Capture the cell that displays the provided text and extract its (X, Y) central coordinate. 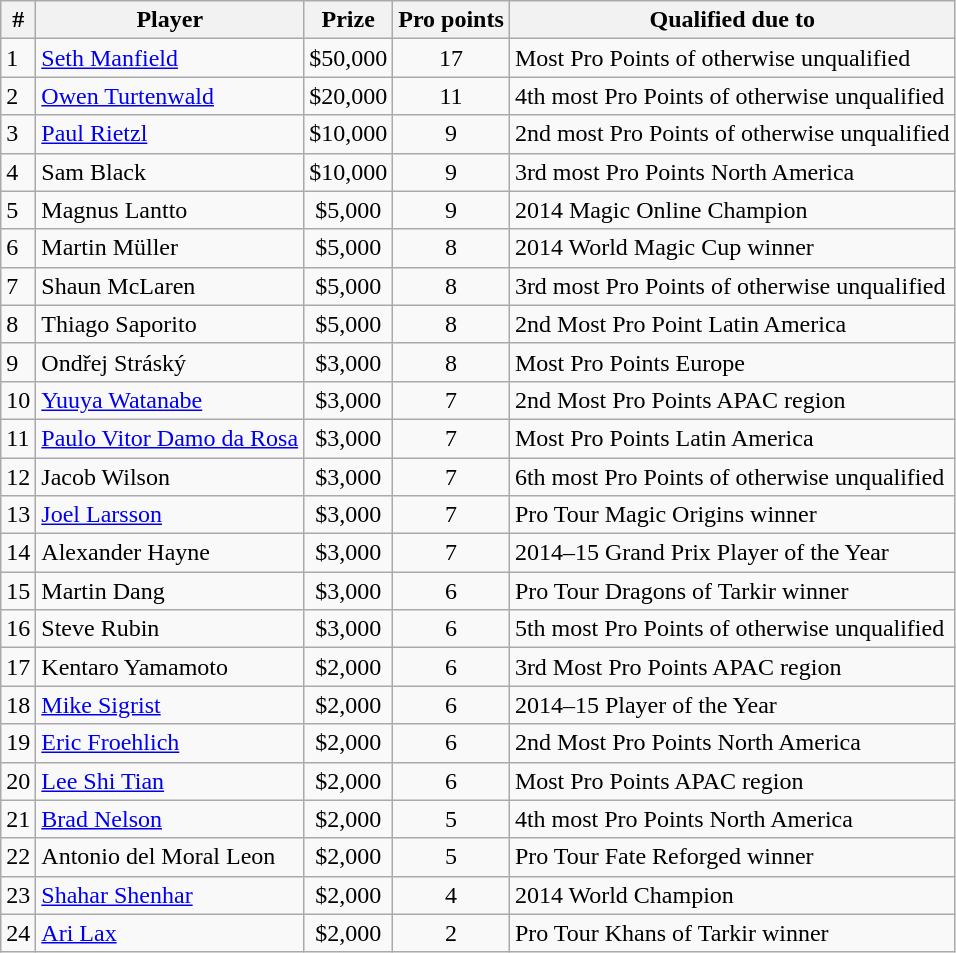
Prize (348, 20)
19 (18, 743)
2nd Most Pro Point Latin America (732, 324)
Ari Lax (170, 933)
Owen Turtenwald (170, 96)
Pro points (452, 20)
2nd most Pro Points of otherwise unqualified (732, 134)
2nd Most Pro Points APAC region (732, 400)
Sam Black (170, 172)
Mike Sigrist (170, 705)
Eric Froehlich (170, 743)
Paulo Vitor Damo da Rosa (170, 438)
Thiago Saporito (170, 324)
3rd Most Pro Points APAC region (732, 667)
23 (18, 895)
6th most Pro Points of otherwise unqualified (732, 477)
Most Pro Points of otherwise unqualified (732, 58)
24 (18, 933)
Player (170, 20)
$50,000 (348, 58)
Jacob Wilson (170, 477)
Kentaro Yamamoto (170, 667)
Shahar Shenhar (170, 895)
Steve Rubin (170, 629)
20 (18, 781)
Martin Dang (170, 591)
Alexander Hayne (170, 553)
14 (18, 553)
Antonio del Moral Leon (170, 857)
22 (18, 857)
Paul Rietzl (170, 134)
Martin Müller (170, 248)
Most Pro Points Latin America (732, 438)
Brad Nelson (170, 819)
3rd most Pro Points North America (732, 172)
15 (18, 591)
16 (18, 629)
Joel Larsson (170, 515)
Pro Tour Magic Origins winner (732, 515)
2014–15 Grand Prix Player of the Year (732, 553)
4th most Pro Points of otherwise unqualified (732, 96)
Magnus Lantto (170, 210)
# (18, 20)
Lee Shi Tian (170, 781)
2014 World Magic Cup winner (732, 248)
Shaun McLaren (170, 286)
Pro Tour Khans of Tarkir winner (732, 933)
Yuuya Watanabe (170, 400)
5th most Pro Points of otherwise unqualified (732, 629)
Pro Tour Dragons of Tarkir winner (732, 591)
2014 World Champion (732, 895)
12 (18, 477)
3 (18, 134)
4th most Pro Points North America (732, 819)
10 (18, 400)
3rd most Pro Points of otherwise unqualified (732, 286)
2014 Magic Online Champion (732, 210)
Most Pro Points Europe (732, 362)
$20,000 (348, 96)
Most Pro Points APAC region (732, 781)
21 (18, 819)
Pro Tour Fate Reforged winner (732, 857)
13 (18, 515)
Ondřej Stráský (170, 362)
1 (18, 58)
Seth Manfield (170, 58)
18 (18, 705)
2nd Most Pro Points North America (732, 743)
Qualified due to (732, 20)
2014–15 Player of the Year (732, 705)
